Extract the [x, y] coordinate from the center of the cell holding the provided text.  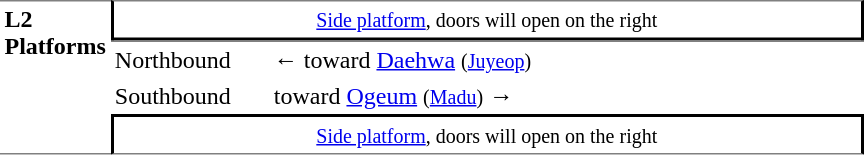
toward Ogeum (Madu) → [566, 96]
← toward Daehwa (Juyeop) [566, 59]
Northbound [190, 59]
Southbound [190, 96]
L2Platforms [55, 77]
